Return the [x, y] coordinate for the center point of the cell that contains the specified text.  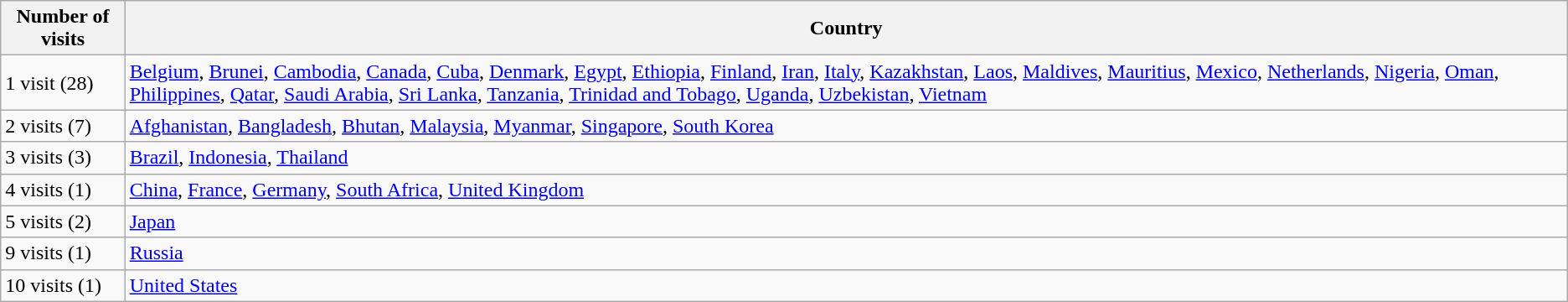
China, France, Germany, South Africa, United Kingdom [846, 190]
5 visits (2) [63, 221]
1 visit (28) [63, 82]
Brazil, Indonesia, Thailand [846, 158]
4 visits (1) [63, 190]
Number of visits [63, 29]
Country [846, 29]
Japan [846, 221]
3 visits (3) [63, 158]
Afghanistan, Bangladesh, Bhutan, Malaysia, Myanmar, Singapore, South Korea [846, 126]
10 visits (1) [63, 285]
Russia [846, 253]
United States [846, 285]
2 visits (7) [63, 126]
9 visits (1) [63, 253]
